Extract the (X, Y) coordinate from the center of the cell holding the provided text.  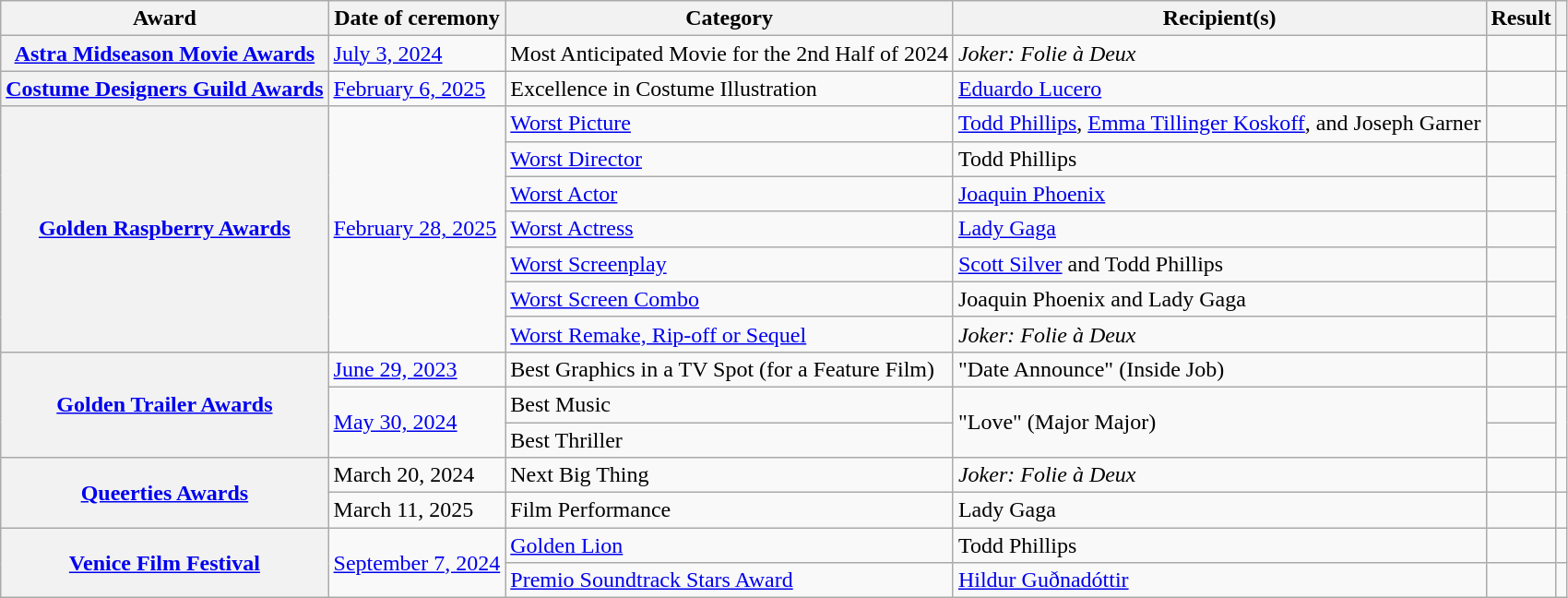
"Love" (Major Major) (1219, 422)
Worst Picture (730, 124)
Worst Remake, Rip-off or Sequel (730, 334)
May 30, 2024 (417, 422)
Golden Trailer Awards (164, 404)
Venice Film Festival (164, 563)
Costume Designers Guild Awards (164, 89)
Excellence in Costume Illustration (730, 89)
"Date Announce" (Inside Job) (1219, 369)
Recipient(s) (1219, 18)
Joaquin Phoenix (1219, 194)
Best Thriller (730, 440)
Astra Midseason Movie Awards (164, 54)
Worst Actress (730, 229)
Worst Screenplay (730, 264)
Worst Director (730, 159)
March 11, 2025 (417, 510)
Film Performance (730, 510)
Queerties Awards (164, 493)
Category (730, 18)
June 29, 2023 (417, 369)
Joaquin Phoenix and Lady Gaga (1219, 299)
Premio Soundtrack Stars Award (730, 580)
Scott Silver and Todd Phillips (1219, 264)
Next Big Thing (730, 475)
February 6, 2025 (417, 89)
Most Anticipated Movie for the 2nd Half of 2024 (730, 54)
Best Graphics in a TV Spot (for a Feature Film) (730, 369)
March 20, 2024 (417, 475)
Worst Actor (730, 194)
Worst Screen Combo (730, 299)
Golden Lion (730, 545)
Golden Raspberry Awards (164, 229)
September 7, 2024 (417, 563)
Award (164, 18)
February 28, 2025 (417, 229)
Todd Phillips, Emma Tillinger Koskoff, and Joseph Garner (1219, 124)
Hildur Guðnadóttir (1219, 580)
Result (1521, 18)
July 3, 2024 (417, 54)
Best Music (730, 404)
Date of ceremony (417, 18)
Eduardo Lucero (1219, 89)
